Scan for the cell matching the given text and deliver its (X, Y) coordinate at center. 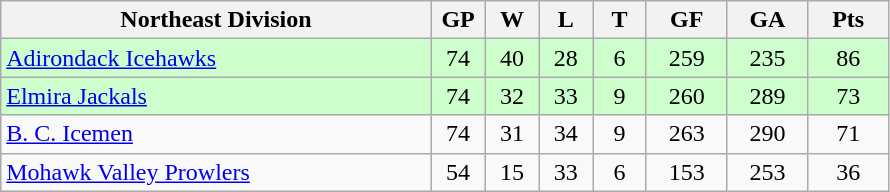
290 (768, 134)
260 (686, 96)
289 (768, 96)
32 (512, 96)
GA (768, 20)
Pts (848, 20)
Elmira Jackals (216, 96)
28 (566, 58)
L (566, 20)
54 (458, 172)
W (512, 20)
B. C. Icemen (216, 134)
259 (686, 58)
GP (458, 20)
73 (848, 96)
15 (512, 172)
235 (768, 58)
263 (686, 134)
Adirondack Icehawks (216, 58)
Northeast Division (216, 20)
86 (848, 58)
36 (848, 172)
40 (512, 58)
253 (768, 172)
T (620, 20)
Mohawk Valley Prowlers (216, 172)
71 (848, 134)
GF (686, 20)
153 (686, 172)
31 (512, 134)
34 (566, 134)
